Scan for the cell matching the given text and deliver its (x, y) coordinate at center. 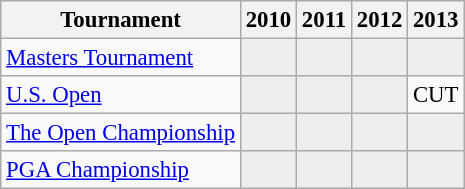
2011 (324, 20)
U.S. Open (121, 95)
CUT (436, 95)
Tournament (121, 20)
2012 (379, 20)
The Open Championship (121, 133)
Masters Tournament (121, 58)
PGA Championship (121, 170)
2013 (436, 20)
2010 (268, 20)
